Determine the [x, y] coordinate at the center of the cell enclosing the given text.  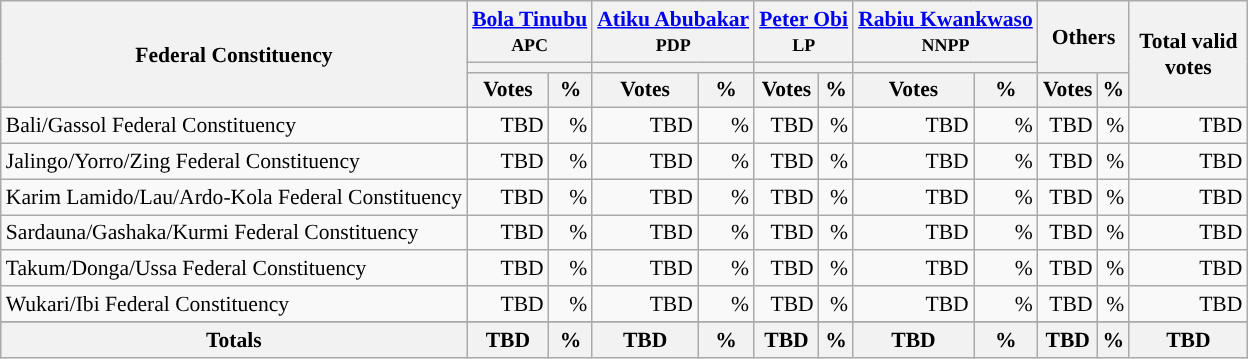
Karim Lamido/Lau/Ardo-Kola Federal Constituency [234, 197]
Bali/Gassol Federal Constituency [234, 126]
Sardauna/Gashaka/Kurmi Federal Constituency [234, 233]
Others [1084, 36]
Totals [234, 340]
Takum/Donga/Ussa Federal Constituency [234, 269]
Wukari/Ibi Federal Constituency [234, 304]
Bola TinubuAPC [530, 32]
Peter ObiLP [804, 32]
Rabiu KwankwasoNNPP [946, 32]
Atiku AbubakarPDP [673, 32]
Total valid votes [1188, 54]
Federal Constituency [234, 54]
Jalingo/Yorro/Zing Federal Constituency [234, 162]
